Provide the (x, y) coordinate of the cell's center where the given text is located.  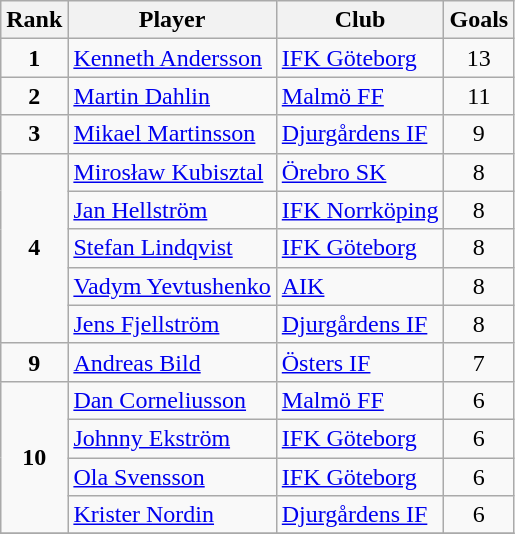
Kenneth Andersson (172, 58)
7 (479, 362)
11 (479, 96)
Ola Svensson (172, 477)
AIK (360, 286)
Vadym Yevtushenko (172, 286)
Goals (479, 20)
Dan Corneliusson (172, 400)
Stefan Lindqvist (172, 248)
Mikael Martinsson (172, 134)
Rank (34, 20)
Martin Dahlin (172, 96)
1 (34, 58)
Örebro SK (360, 172)
Jan Hellström (172, 210)
Player (172, 20)
Johnny Ekström (172, 438)
13 (479, 58)
Club (360, 20)
Andreas Bild (172, 362)
Mirosław Kubisztal (172, 172)
IFK Norrköping (360, 210)
Östers IF (360, 362)
10 (34, 457)
4 (34, 248)
Krister Nordin (172, 515)
Jens Fjellström (172, 324)
3 (34, 134)
2 (34, 96)
